Provide the [x, y] coordinate of the cell's center where the given text is located.  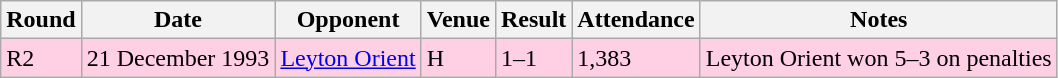
1,383 [636, 58]
Notes [878, 20]
H [458, 58]
1–1 [533, 58]
21 December 1993 [178, 58]
Leyton Orient won 5–3 on penalties [878, 58]
Attendance [636, 20]
Result [533, 20]
Date [178, 20]
Leyton Orient [348, 58]
R2 [41, 58]
Round [41, 20]
Venue [458, 20]
Opponent [348, 20]
